Detect which cell encompasses the target text, then output its [X, Y] center coordinate. 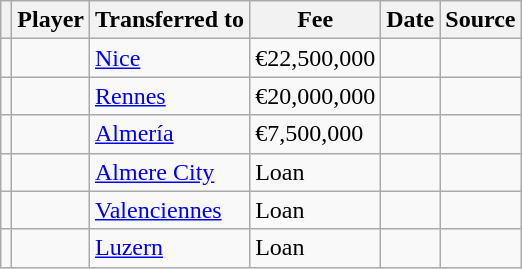
Valenciennes [170, 210]
Date [410, 20]
Fee [316, 20]
Nice [170, 58]
Transferred to [170, 20]
€7,500,000 [316, 134]
€20,000,000 [316, 96]
Luzern [170, 248]
Player [51, 20]
Rennes [170, 96]
Almere City [170, 172]
Source [480, 20]
Almería [170, 134]
€22,500,000 [316, 58]
